Return the [X, Y] coordinate for the center point of the cell that contains the specified text.  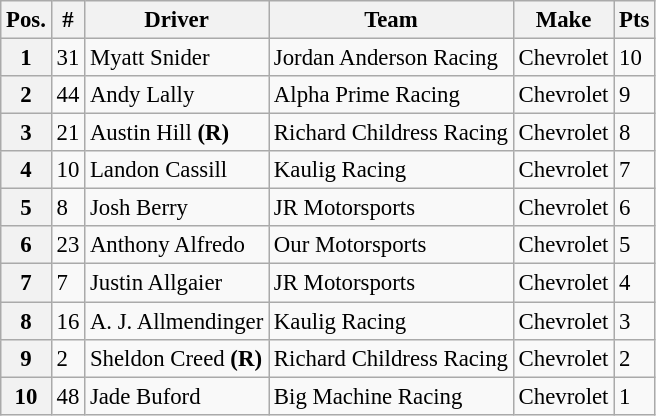
Landon Cassill [177, 170]
16 [68, 321]
Myatt Snider [177, 58]
Driver [177, 20]
Anthony Alfredo [177, 245]
Sheldon Creed (R) [177, 358]
23 [68, 245]
Justin Allgaier [177, 283]
31 [68, 58]
A. J. Allmendinger [177, 321]
Pos. [26, 20]
Jordan Anderson Racing [392, 58]
48 [68, 396]
Josh Berry [177, 208]
Big Machine Racing [392, 396]
Austin Hill (R) [177, 133]
21 [68, 133]
Jade Buford [177, 396]
Our Motorsports [392, 245]
Alpha Prime Racing [392, 95]
Team [392, 20]
Make [563, 20]
Andy Lally [177, 95]
# [68, 20]
Pts [634, 20]
44 [68, 95]
